Extract the [x, y] coordinate from the center of the cell holding the provided text.  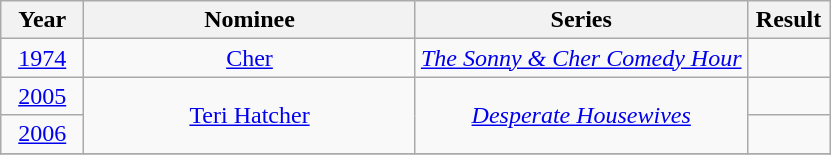
2005 [42, 96]
Desperate Housewives [581, 115]
Nominee [250, 20]
Year [42, 20]
Cher [250, 58]
1974 [42, 58]
2006 [42, 134]
Teri Hatcher [250, 115]
The Sonny & Cher Comedy Hour [581, 58]
Series [581, 20]
Result [788, 20]
